Locate the cell with the specified text and output its (X, Y) center coordinate. 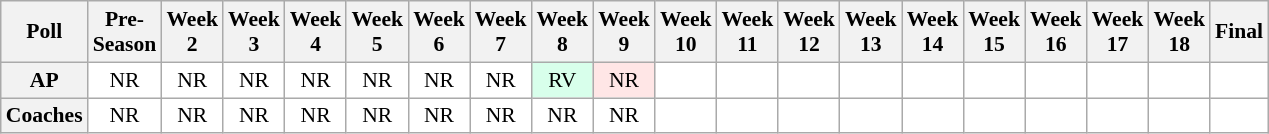
Week9 (624, 32)
Week13 (871, 32)
Week7 (501, 32)
Week12 (809, 32)
Week16 (1056, 32)
Final (1239, 32)
Week17 (1118, 32)
Week14 (933, 32)
Week3 (254, 32)
Coaches (44, 116)
RV (562, 80)
Poll (44, 32)
Week15 (994, 32)
Week4 (316, 32)
Week5 (377, 32)
Week11 (748, 32)
Week6 (439, 32)
Week10 (686, 32)
Week18 (1179, 32)
Week2 (192, 32)
Week8 (562, 32)
AP (44, 80)
Pre-Season (125, 32)
